Determine the (x, y) coordinate at the center of the cell enclosing the given text.  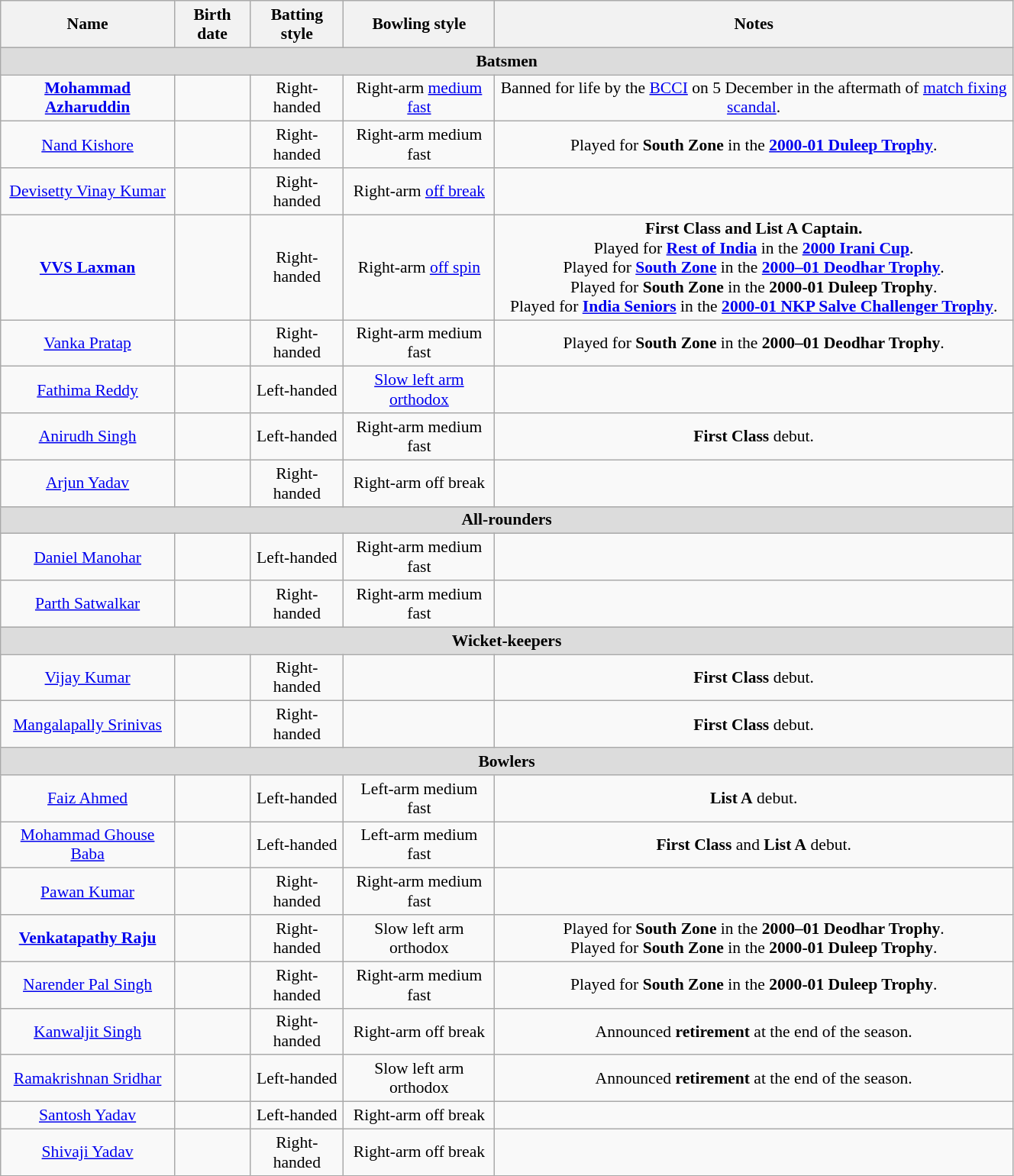
Vijay Kumar (88, 678)
Bowlers (507, 761)
First Class and List A debut. (754, 845)
Kanwaljit Singh (88, 1031)
Mohammad Ghouse Baba (88, 845)
Daniel Manohar (88, 557)
Faiz Ahmed (88, 799)
Anirudh Singh (88, 437)
Wicket-keepers (507, 641)
Birth date (212, 24)
Batting style (297, 24)
Ramakrishnan Sridhar (88, 1078)
Venkatapathy Raju (88, 938)
Mohammad Azharuddin (88, 98)
Fathima Reddy (88, 389)
Name (88, 24)
Played for South Zone in the 2000–01 Deodhar Trophy. Played for South Zone in the 2000-01 Duleep Trophy. (754, 938)
Right-arm off spin (419, 267)
Santosh Yadav (88, 1116)
All-rounders (507, 520)
Mangalapally Srinivas (88, 724)
Banned for life by the BCCI on 5 December in the aftermath of match fixing scandal. (754, 98)
Pawan Kumar (88, 892)
Shivaji Yadav (88, 1152)
Notes (754, 24)
Batsmen (507, 61)
VVS Laxman (88, 267)
Narender Pal Singh (88, 985)
Devisetty Vinay Kumar (88, 191)
Nand Kishore (88, 145)
Parth Satwalkar (88, 603)
Played for South Zone in the 2000–01 Deodhar Trophy. (754, 344)
List A debut. (754, 799)
Vanka Pratap (88, 344)
Bowling style (419, 24)
Arjun Yadav (88, 483)
